Locate the cell with the specified text and output its (X, Y) center coordinate. 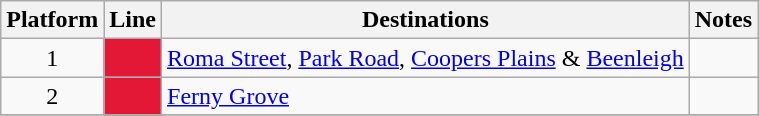
Line (133, 20)
Ferny Grove (426, 96)
2 (52, 96)
Platform (52, 20)
Roma Street, Park Road, Coopers Plains & Beenleigh (426, 58)
Notes (723, 20)
Destinations (426, 20)
1 (52, 58)
